Provide the (x, y) coordinate of the cell's center where the given text is located.  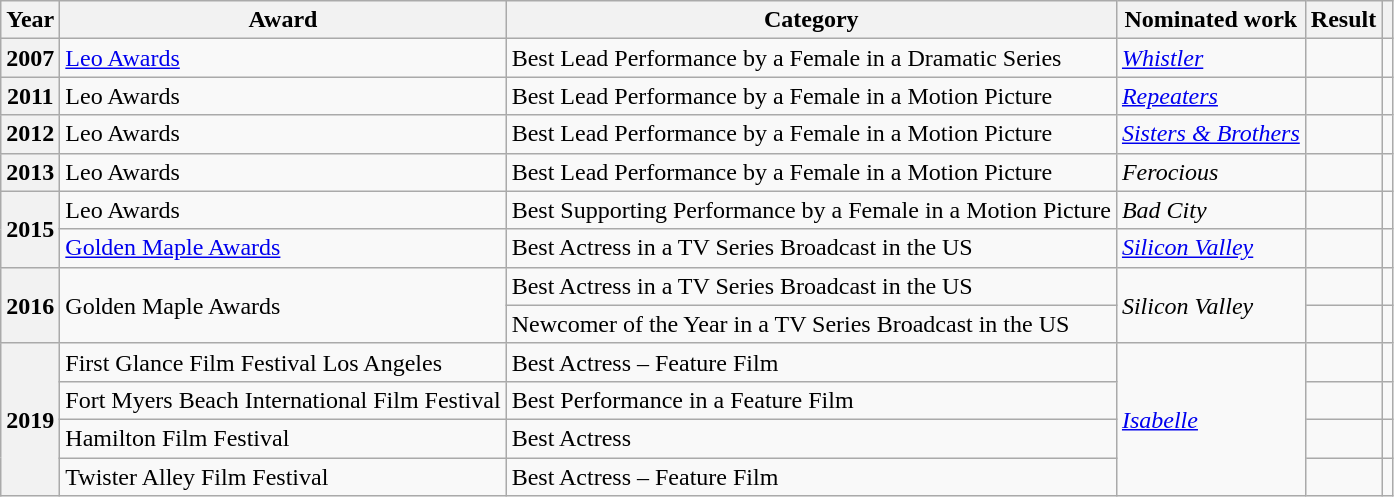
2013 (30, 172)
2015 (30, 229)
Best Supporting Performance by a Female in a Motion Picture (811, 210)
Newcomer of the Year in a TV Series Broadcast in the US (811, 324)
Year (30, 20)
Sisters & Brothers (1210, 134)
Bad City (1210, 210)
First Glance Film Festival Los Angeles (283, 362)
Category (811, 20)
2019 (30, 419)
Award (283, 20)
Result (1343, 20)
Isabelle (1210, 419)
Best Lead Performance by a Female in a Dramatic Series (811, 58)
Whistler (1210, 58)
Repeaters (1210, 96)
Best Actress (811, 438)
Twister Alley Film Festival (283, 477)
2011 (30, 96)
Fort Myers Beach International Film Festival (283, 400)
2016 (30, 305)
2012 (30, 134)
Nominated work (1210, 20)
2007 (30, 58)
Best Performance in a Feature Film (811, 400)
Hamilton Film Festival (283, 438)
Ferocious (1210, 172)
